For the text-containing cell, return its midpoint in [X, Y] coordinate format. 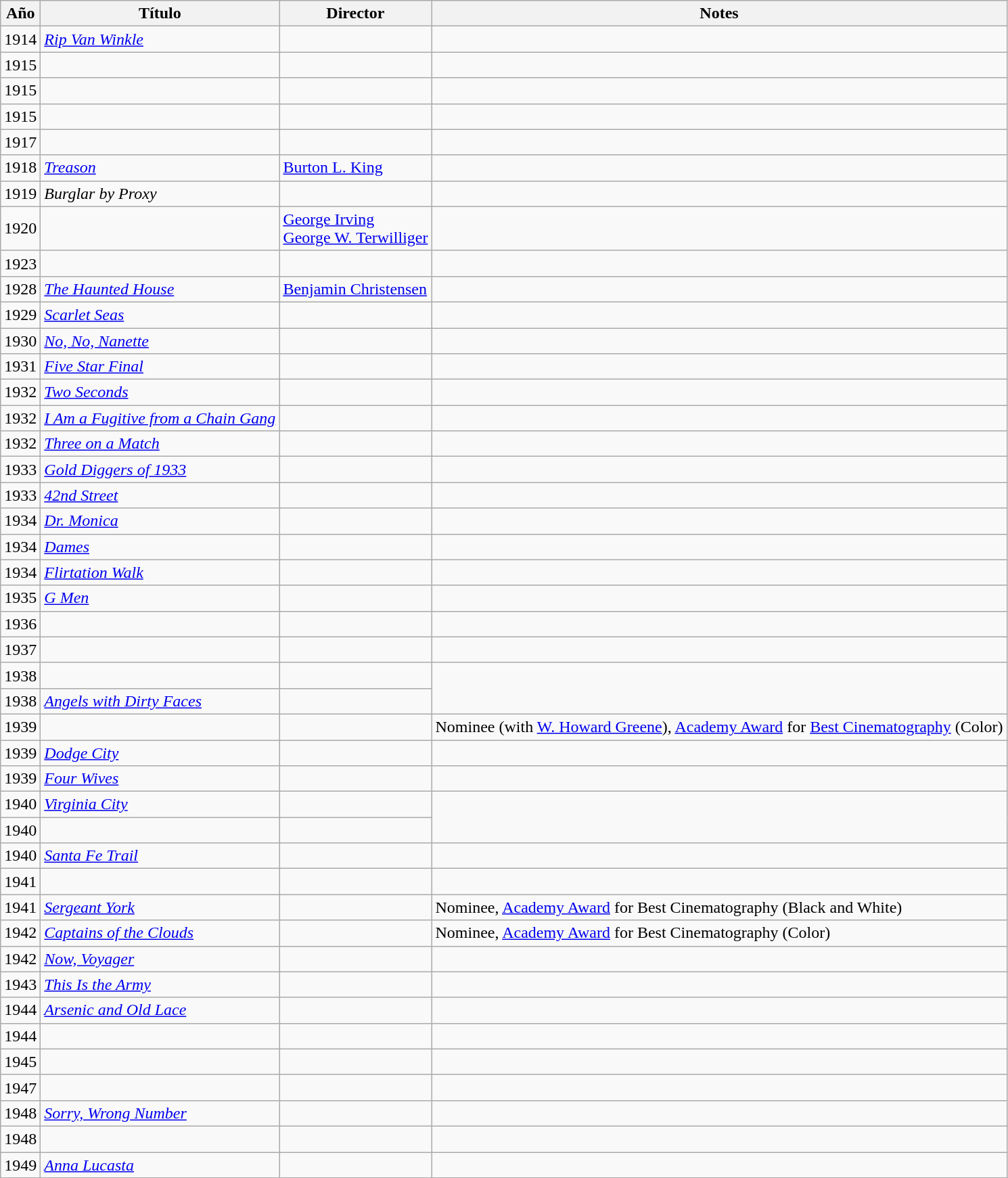
1914 [20, 39]
Angels with Dirty Faces [160, 701]
Benjamin Christensen [356, 289]
Captains of the Clouds [160, 933]
1943 [20, 984]
Virginia City [160, 805]
Nominee, Academy Award for Best Cinematography (Color) [719, 933]
Dodge City [160, 753]
Año [20, 14]
Arsenic and Old Lace [160, 1010]
Nominee (with W. Howard Greene), Academy Award for Best Cinematography (Color) [719, 727]
1935 [20, 598]
Burton L. King [356, 168]
Sorry, Wrong Number [160, 1113]
1923 [20, 263]
Dr. Monica [160, 521]
1928 [20, 289]
1917 [20, 142]
Now, Voyager [160, 959]
Gold Diggers of 1933 [160, 470]
Notes [719, 14]
Flirtation Walk [160, 572]
Five Star Final [160, 367]
1930 [20, 340]
1918 [20, 168]
G Men [160, 598]
1947 [20, 1087]
Four Wives [160, 779]
Three on a Match [160, 444]
George IrvingGeorge W. Terwilliger [356, 229]
Two Seconds [160, 392]
1920 [20, 229]
Rip Van Winkle [160, 39]
1937 [20, 650]
1919 [20, 194]
No, No, Nanette [160, 340]
This Is the Army [160, 984]
Título [160, 14]
42nd Street [160, 495]
Burglar by Proxy [160, 194]
1931 [20, 367]
1936 [20, 624]
Nominee, Academy Award for Best Cinematography (Black and White) [719, 907]
Dames [160, 547]
Treason [160, 168]
I Am a Fugitive from a Chain Gang [160, 418]
Santa Fe Trail [160, 856]
Anna Lucasta [160, 1164]
Director [356, 14]
Sergeant York [160, 907]
1949 [20, 1164]
1945 [20, 1062]
The Haunted House [160, 289]
Scarlet Seas [160, 315]
1929 [20, 315]
